Pinpoint the cell where the given text exists, returning its [X, Y] midpoint coordinate. 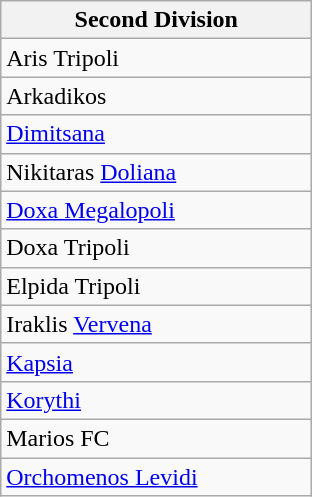
Dimitsana [156, 134]
Nikitaras Doliana [156, 172]
Orchomenos Levidi [156, 477]
Elpida Tripoli [156, 286]
Doxa Megalopoli [156, 210]
Kapsia [156, 362]
Iraklis Vervena [156, 324]
Korythi [156, 400]
Second Division [156, 20]
Doxa Tripoli [156, 248]
Arkadikos [156, 96]
Aris Tripoli [156, 58]
Marios FC [156, 438]
